Search for the cell housing the specified text and yield its [x, y] center coordinate. 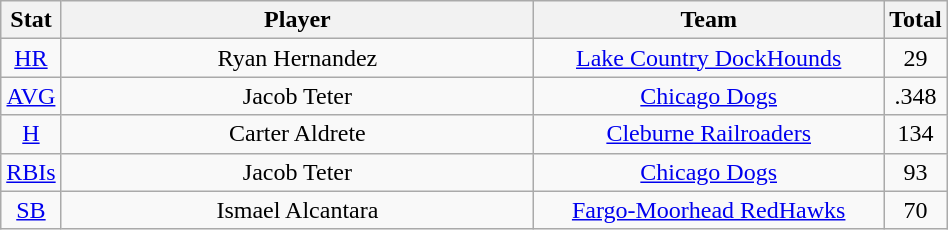
Carter Aldrete [297, 134]
AVG [31, 96]
134 [916, 134]
70 [916, 210]
29 [916, 58]
SB [31, 210]
Team [709, 20]
Cleburne Railroaders [709, 134]
Fargo-Moorhead RedHawks [709, 210]
.348 [916, 96]
Lake Country DockHounds [709, 58]
H [31, 134]
HR [31, 58]
93 [916, 172]
Ismael Alcantara [297, 210]
RBIs [31, 172]
Ryan Hernandez [297, 58]
Stat [31, 20]
Total [916, 20]
Player [297, 20]
